For the text-containing cell, return its midpoint in (x, y) coordinate format. 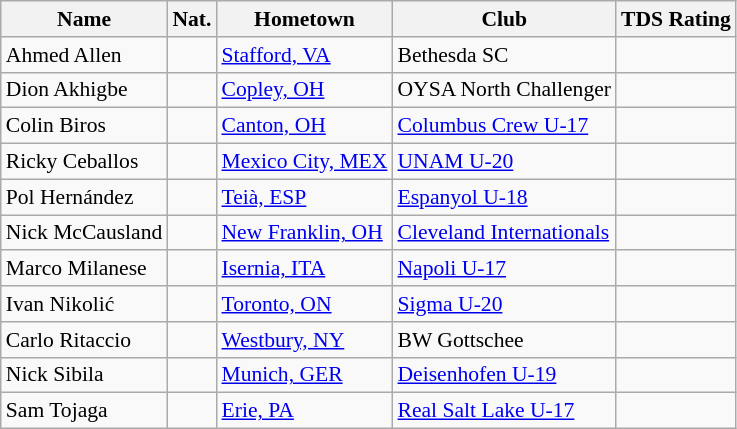
Napoli U-17 (504, 269)
Hometown (304, 19)
Canton, OH (304, 126)
TDS Rating (676, 19)
Bethesda SC (504, 55)
Cleveland Internationals (504, 233)
Mexico City, MEX (304, 162)
Toronto, ON (304, 304)
Name (84, 19)
Real Salt Lake U-17 (504, 411)
Sam Tojaga (84, 411)
Columbus Crew U-17 (504, 126)
Ivan Nikolić (84, 304)
Westbury, NY (304, 340)
Marco Milanese (84, 269)
OYSA North Challenger (504, 90)
Colin Biros (84, 126)
Copley, OH (304, 90)
Nat. (192, 19)
Nick McCausland (84, 233)
Teià, ESP (304, 197)
Munich, GER (304, 375)
Club (504, 19)
UNAM U-20 (504, 162)
Espanyol U-18 (504, 197)
Nick Sibila (84, 375)
Ahmed Allen (84, 55)
Carlo Ritaccio (84, 340)
Ricky Ceballos (84, 162)
Pol Hernández (84, 197)
Stafford, VA (304, 55)
BW Gottschee (504, 340)
Dion Akhigbe (84, 90)
Deisenhofen U-19 (504, 375)
Erie, PA (304, 411)
New Franklin, OH (304, 233)
Sigma U-20 (504, 304)
Isernia, ITA (304, 269)
